Search for the cell housing the specified text and yield its (X, Y) center coordinate. 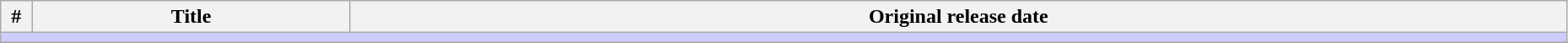
# (17, 17)
Original release date (958, 17)
Title (191, 17)
